Extract the (x, y) coordinate from the center of the cell holding the provided text.  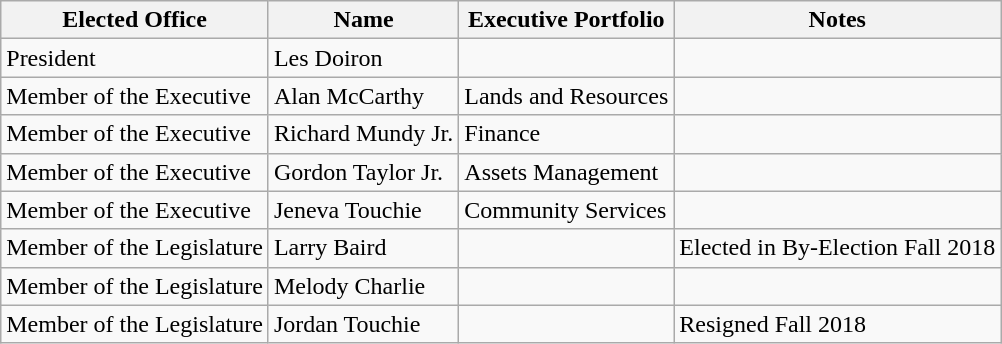
Executive Portfolio (566, 20)
Finance (566, 134)
Community Services (566, 210)
Melody Charlie (363, 286)
Elected Office (135, 20)
Notes (838, 20)
Alan McCarthy (363, 96)
Elected in By-Election Fall 2018 (838, 248)
Richard Mundy Jr. (363, 134)
Name (363, 20)
President (135, 58)
Gordon Taylor Jr. (363, 172)
Jordan Touchie (363, 324)
Resigned Fall 2018 (838, 324)
Les Doiron (363, 58)
Larry Baird (363, 248)
Jeneva Touchie (363, 210)
Assets Management (566, 172)
Lands and Resources (566, 96)
